Detect which cell encompasses the target text, then output its [X, Y] center coordinate. 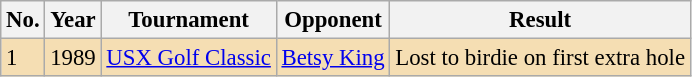
1989 [73, 58]
No. [23, 20]
Lost to birdie on first extra hole [540, 58]
Year [73, 20]
Tournament [188, 20]
USX Golf Classic [188, 58]
1 [23, 58]
Result [540, 20]
Betsy King [333, 58]
Opponent [333, 20]
